Determine the [X, Y] coordinate at the center of the cell enclosing the given text.  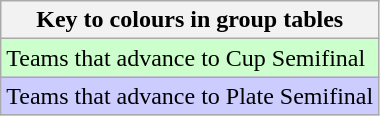
Teams that advance to Plate Semifinal [190, 96]
Teams that advance to Cup Semifinal [190, 58]
Key to colours in group tables [190, 20]
